Return [x, y] of the center of cell containing provided text 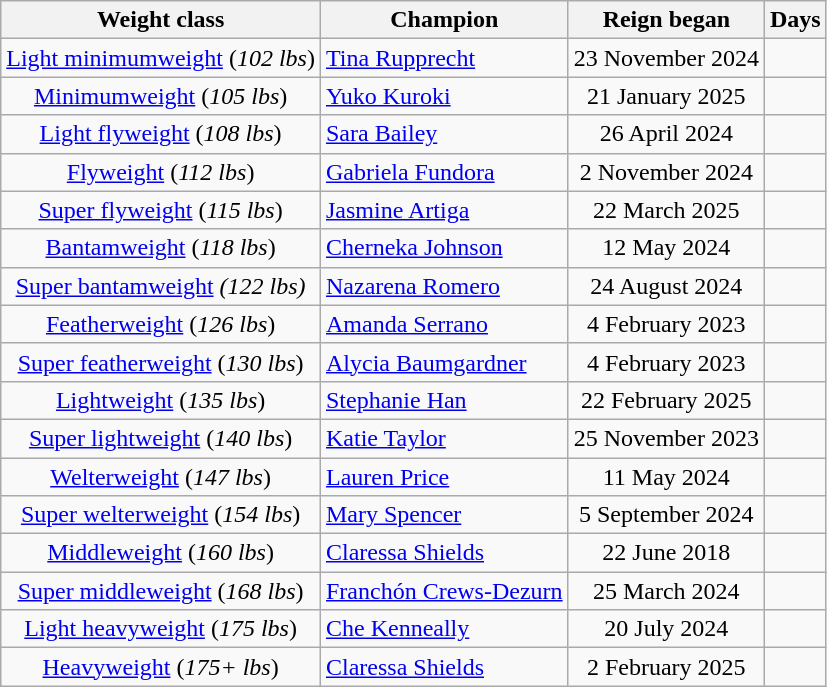
Lightweight (135 lbs) [161, 400]
Champion [444, 20]
Stephanie Han [444, 400]
Super welterweight (154 lbs) [161, 515]
Weight class [161, 20]
23 November 2024 [666, 58]
Light flyweight (108 lbs) [161, 134]
Middleweight (160 lbs) [161, 553]
Super lightweight (140 lbs) [161, 438]
22 February 2025 [666, 400]
Heavyweight (175+ lbs) [161, 667]
Super middleweight (168 lbs) [161, 591]
Tina Rupprecht [444, 58]
Nazarena Romero [444, 286]
Days [795, 20]
Mary Spencer [444, 515]
Reign began [666, 20]
26 April 2024 [666, 134]
Featherweight (126 lbs) [161, 324]
25 November 2023 [666, 438]
24 August 2024 [666, 286]
Franchón Crews-Dezurn [444, 591]
20 July 2024 [666, 629]
Welterweight (147 lbs) [161, 477]
22 March 2025 [666, 210]
21 January 2025 [666, 96]
Gabriela Fundora [444, 172]
Super flyweight (115 lbs) [161, 210]
Amanda Serrano [444, 324]
Super bantamweight (122 lbs) [161, 286]
Jasmine Artiga [444, 210]
Che Kenneally [444, 629]
2 February 2025 [666, 667]
12 May 2024 [666, 248]
Light heavyweight (175 lbs) [161, 629]
Minimumweight (105 lbs) [161, 96]
Light minimumweight (102 lbs) [161, 58]
Sara Bailey [444, 134]
5 September 2024 [666, 515]
Bantamweight (118 lbs) [161, 248]
Super featherweight (130 lbs) [161, 362]
Flyweight (112 lbs) [161, 172]
Lauren Price [444, 477]
Alycia Baumgardner [444, 362]
11 May 2024 [666, 477]
Cherneka Johnson [444, 248]
2 November 2024 [666, 172]
25 March 2024 [666, 591]
Katie Taylor [444, 438]
22 June 2018 [666, 553]
Yuko Kuroki [444, 96]
